Output the (x, y) coordinate of the center of the cell containing the given text.  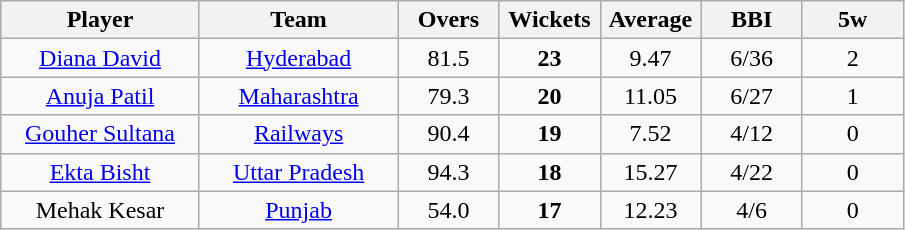
81.5 (448, 58)
54.0 (448, 210)
Maharashtra (298, 96)
Player (100, 20)
Average (650, 20)
5w (852, 20)
4/6 (752, 210)
23 (550, 58)
Uttar Pradesh (298, 172)
Hyderabad (298, 58)
Anuja Patil (100, 96)
Gouher Sultana (100, 134)
12.23 (650, 210)
Diana David (100, 58)
Team (298, 20)
9.47 (650, 58)
Ekta Bisht (100, 172)
20 (550, 96)
Overs (448, 20)
1 (852, 96)
2 (852, 58)
Punjab (298, 210)
79.3 (448, 96)
90.4 (448, 134)
BBI (752, 20)
6/27 (752, 96)
4/12 (752, 134)
11.05 (650, 96)
15.27 (650, 172)
94.3 (448, 172)
19 (550, 134)
Wickets (550, 20)
7.52 (650, 134)
Mehak Kesar (100, 210)
18 (550, 172)
Railways (298, 134)
4/22 (752, 172)
6/36 (752, 58)
17 (550, 210)
